Identify which cell holds the provided text, then report its (X, Y) central coordinate. 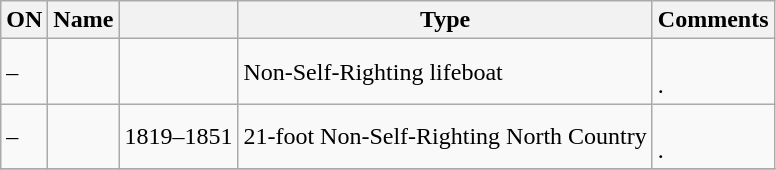
ON (24, 20)
Name (84, 20)
Non-Self-Righting lifeboat (445, 72)
Type (445, 20)
Comments (713, 20)
21-foot Non-Self-Righting North Country (445, 136)
1819–1851 (178, 136)
